Determine the (X, Y) coordinate at the center of the cell enclosing the given text.  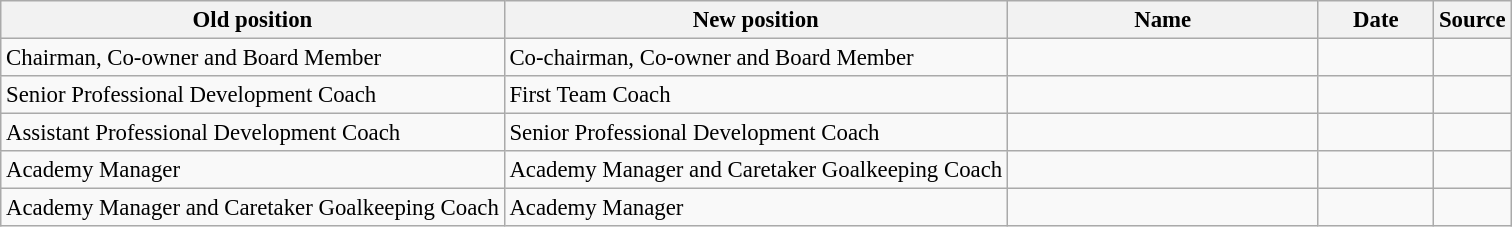
First Team Coach (756, 95)
Source (1472, 20)
Co-chairman, Co-owner and Board Member (756, 58)
Name (1162, 20)
Assistant Professional Development Coach (252, 133)
Date (1376, 20)
Chairman, Co-owner and Board Member (252, 58)
New position (756, 20)
Old position (252, 20)
